Capture the cell that displays the provided text and extract its (X, Y) central coordinate. 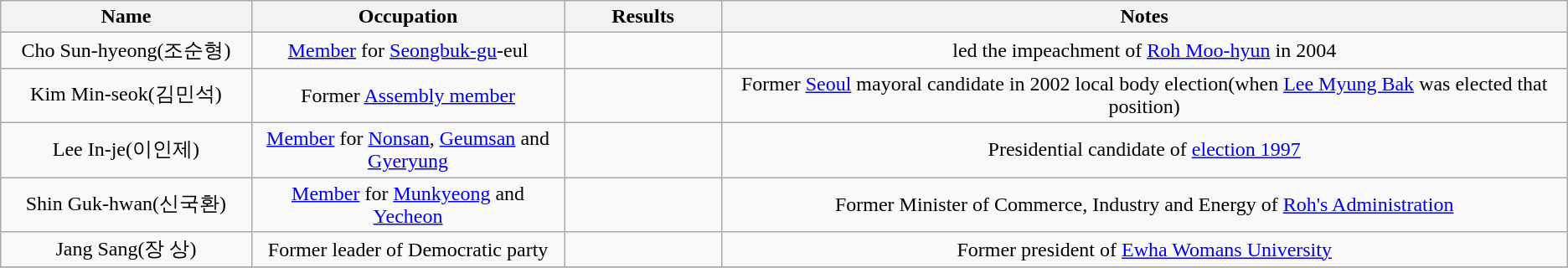
Occupation (408, 17)
Kim Min-seok(김민석) (126, 95)
Former Minister of Commerce, Industry and Energy of Roh's Administration (1144, 204)
Former Assembly member (408, 95)
Member for Nonsan, Geumsan and Gyeryung (408, 149)
Cho Sun-hyeong(조순형) (126, 50)
Shin Guk-hwan(신국환) (126, 204)
Presidential candidate of election 1997 (1144, 149)
Member for Seongbuk-gu-eul (408, 50)
Former leader of Democratic party (408, 250)
Results (643, 17)
led the impeachment of Roh Moo-hyun in 2004 (1144, 50)
Lee In-je(이인제) (126, 149)
Notes (1144, 17)
Former Seoul mayoral candidate in 2002 local body election(when Lee Myung Bak was elected that position) (1144, 95)
Former president of Ewha Womans University (1144, 250)
Name (126, 17)
Jang Sang(장 상) (126, 250)
Member for Munkyeong and Yecheon (408, 204)
